Capture the cell that displays the provided text and extract its [x, y] central coordinate. 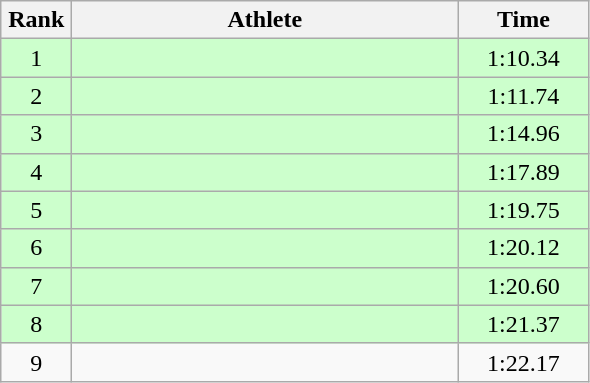
1:22.17 [524, 362]
9 [36, 362]
4 [36, 172]
1 [36, 58]
1:20.12 [524, 248]
1:19.75 [524, 210]
5 [36, 210]
7 [36, 286]
6 [36, 248]
1:17.89 [524, 172]
1:14.96 [524, 134]
3 [36, 134]
Time [524, 20]
Rank [36, 20]
8 [36, 324]
2 [36, 96]
1:11.74 [524, 96]
1:10.34 [524, 58]
1:21.37 [524, 324]
Athlete [265, 20]
1:20.60 [524, 286]
